Provide the (X, Y) coordinate of the cell's center where the given text is located.  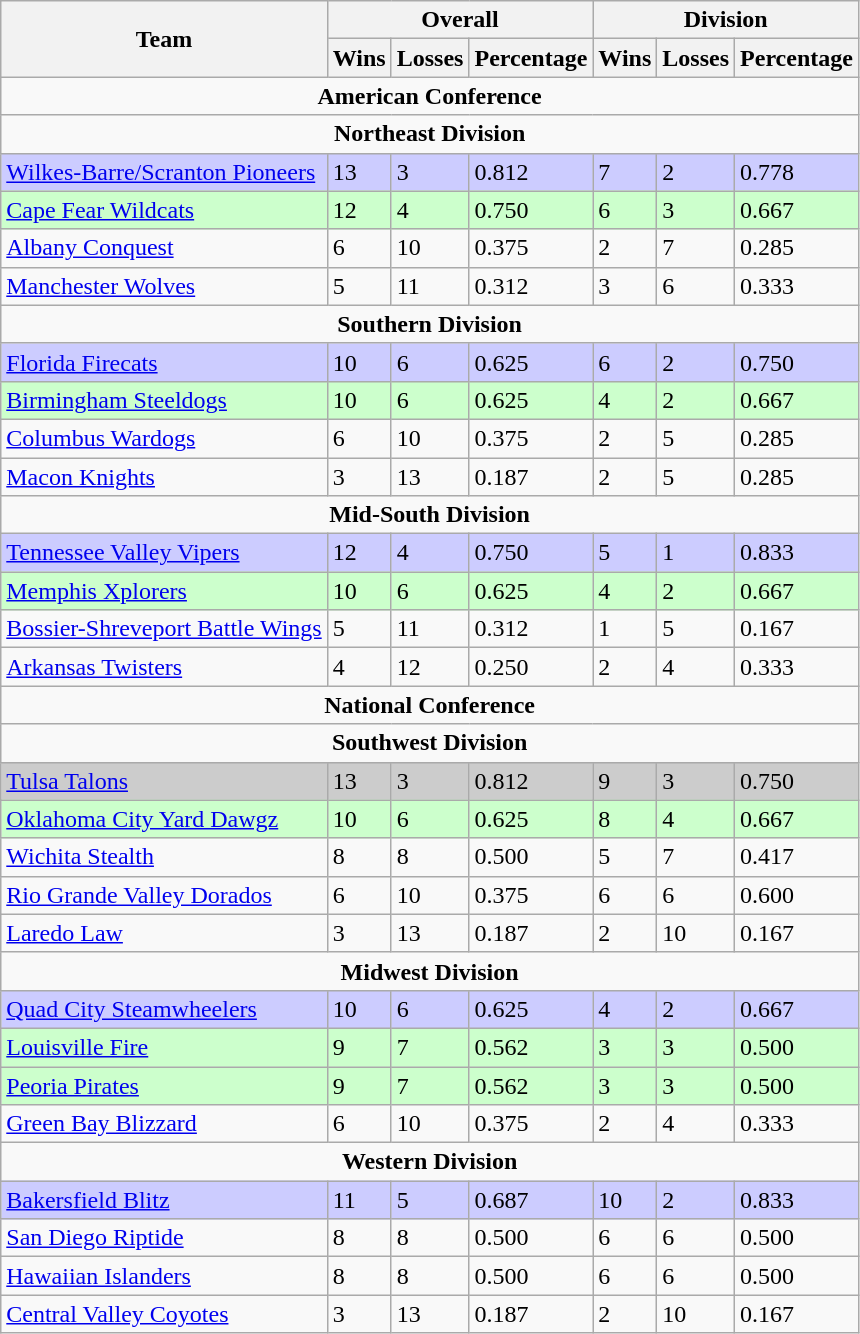
Macon Knights (164, 477)
San Diego Riptide (164, 1238)
Memphis Xplorers (164, 591)
Quad City Steamwheelers (164, 1009)
Manchester Wolves (164, 286)
Cape Fear Wildcats (164, 210)
Tulsa Talons (164, 781)
Florida Firecats (164, 362)
Columbus Wardogs (164, 438)
Tennessee Valley Vipers (164, 553)
Division (726, 20)
Oklahoma City Yard Dawgz (164, 819)
0.250 (531, 667)
Bakersfield Blitz (164, 1200)
Central Valley Coyotes (164, 1314)
Team (164, 39)
Rio Grande Valley Dorados (164, 895)
0.778 (797, 172)
Southern Division (430, 324)
0.600 (797, 895)
National Conference (430, 705)
Green Bay Blizzard (164, 1124)
Wichita Stealth (164, 857)
Birmingham Steeldogs (164, 400)
Mid-South Division (430, 515)
Southwest Division (430, 743)
Arkansas Twisters (164, 667)
Peoria Pirates (164, 1085)
Albany Conquest (164, 248)
Hawaiian Islanders (164, 1276)
Bossier-Shreveport Battle Wings (164, 629)
Overall (460, 20)
Western Division (430, 1162)
Laredo Law (164, 933)
0.687 (531, 1200)
Northeast Division (430, 134)
American Conference (430, 96)
Louisville Fire (164, 1047)
Midwest Division (430, 971)
0.417 (797, 857)
Wilkes-Barre/Scranton Pioneers (164, 172)
